Extract the (X, Y) coordinate from the center of the cell holding the provided text.  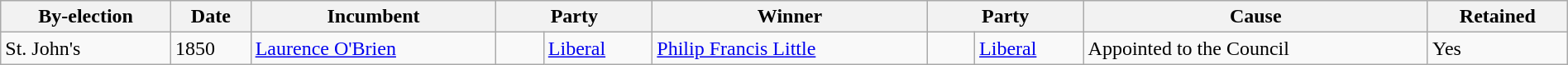
Retained (1497, 17)
Date (210, 17)
Yes (1497, 48)
Cause (1255, 17)
Philip Francis Little (790, 48)
Incumbent (374, 17)
Laurence O'Brien (374, 48)
Appointed to the Council (1255, 48)
By-election (86, 17)
St. John's (86, 48)
1850 (210, 48)
Winner (790, 17)
